Determine the [X, Y] coordinate at the center of the cell enclosing the given text.  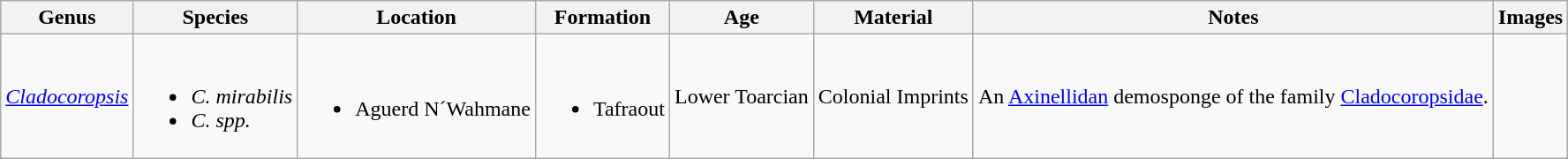
Lower Toarcian [742, 96]
Tafraout [602, 96]
Aguerd N´Wahmane [417, 96]
Genus [67, 18]
Age [742, 18]
Cladocoropsis [67, 96]
Species [215, 18]
Notes [1233, 18]
Material [893, 18]
Formation [602, 18]
Images [1530, 18]
C. mirabilisC. spp. [215, 96]
An Axinellidan demosponge of the family Cladocoropsidae. [1233, 96]
Location [417, 18]
Colonial Imprints [893, 96]
